For the text-containing cell, return its midpoint in [x, y] coordinate format. 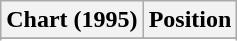
Position [190, 20]
Chart (1995) [72, 20]
